Pinpoint the cell where the given text exists, returning its [x, y] midpoint coordinate. 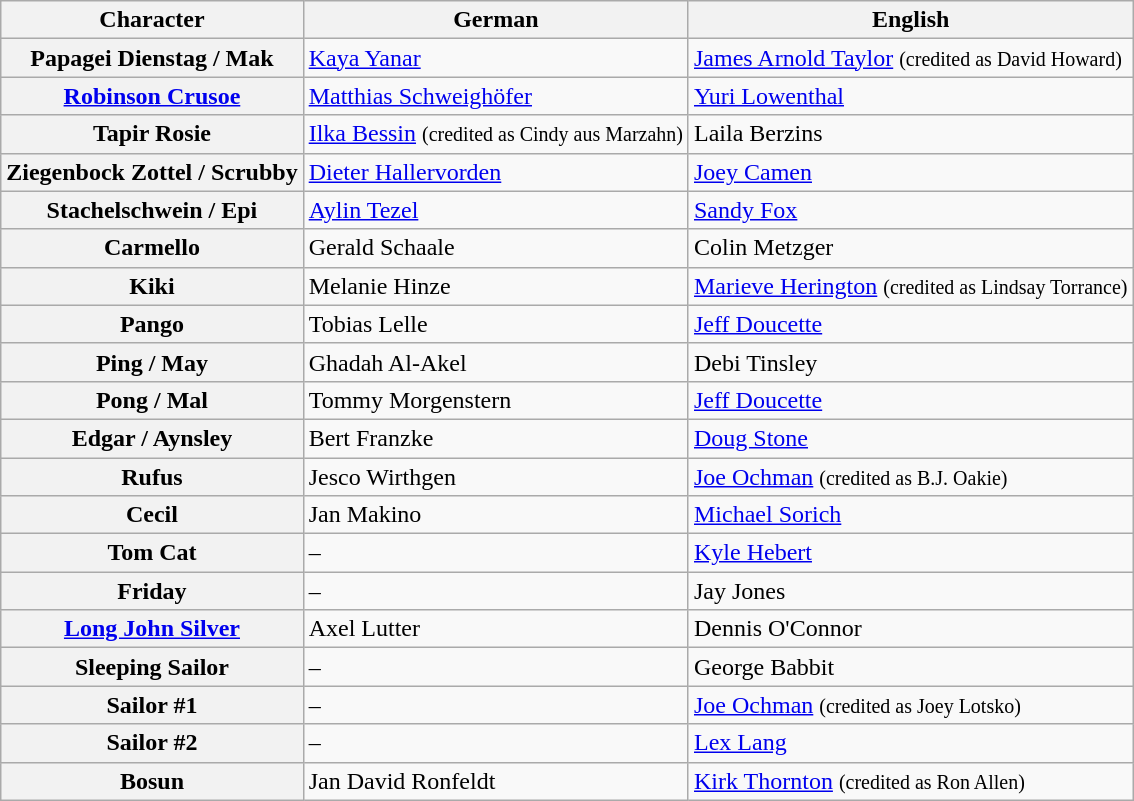
Long John Silver [152, 629]
Pango [152, 324]
Ziegenbock Zottel / Scrubby [152, 172]
Tom Cat [152, 553]
Papagei Dienstag / Mak [152, 58]
Jesco Wirthgen [496, 477]
Jay Jones [910, 591]
Pong / Mal [152, 400]
Kyle Hebert [910, 553]
Bert Franzke [496, 438]
Character [152, 20]
Melanie Hinze [496, 286]
Sailor #1 [152, 705]
Bosun [152, 781]
Jan Makino [496, 515]
Kaya Yanar [496, 58]
Ghadah Al-Akel [496, 362]
Sleeping Sailor [152, 667]
Debi Tinsley [910, 362]
Gerald Schaale [496, 248]
Sailor #2 [152, 743]
Ilka Bessin (credited as Cindy aus Marzahn) [496, 134]
Sandy Fox [910, 210]
Matthias Schweighöfer [496, 96]
Robinson Crusoe [152, 96]
Jan David Ronfeldt [496, 781]
Dennis O'Connor [910, 629]
Tobias Lelle [496, 324]
Marieve Herington (credited as Lindsay Torrance) [910, 286]
Joey Camen [910, 172]
Yuri Lowenthal [910, 96]
Kirk Thornton (credited as Ron Allen) [910, 781]
Tommy Morgenstern [496, 400]
Axel Lutter [496, 629]
George Babbit [910, 667]
English [910, 20]
Tapir Rosie [152, 134]
Michael Sorich [910, 515]
Carmello [152, 248]
Aylin Tezel [496, 210]
Dieter Hallervorden [496, 172]
Stachelschwein / Epi [152, 210]
James Arnold Taylor (credited as David Howard) [910, 58]
Friday [152, 591]
Laila Berzins [910, 134]
Edgar / Aynsley [152, 438]
Rufus [152, 477]
Lex Lang [910, 743]
Doug Stone [910, 438]
German [496, 20]
Joe Ochman (credited as Joey Lotsko) [910, 705]
Joe Ochman (credited as B.J. Oakie) [910, 477]
Colin Metzger [910, 248]
Ping / May [152, 362]
Kiki [152, 286]
Cecil [152, 515]
